Return the (x, y) coordinate for the center point of the cell that contains the specified text.  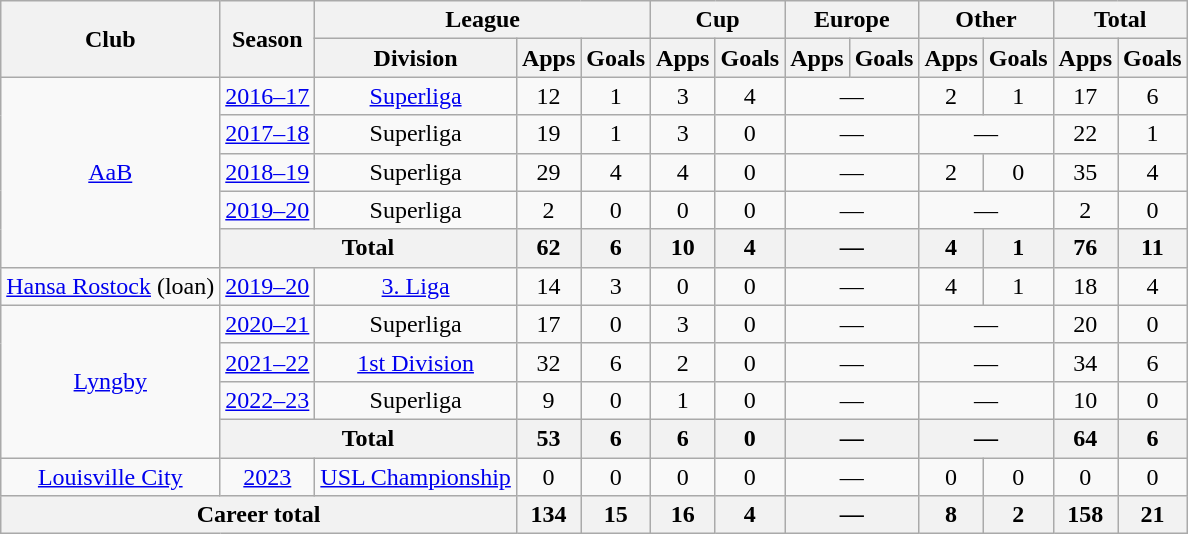
29 (548, 172)
16 (683, 515)
11 (1153, 248)
Other (986, 20)
Hansa Rostock (loan) (110, 286)
2017–18 (268, 134)
2021–22 (268, 362)
2016–17 (268, 96)
32 (548, 362)
53 (548, 438)
34 (1085, 362)
Division (416, 58)
19 (548, 134)
AaB (110, 172)
2018–19 (268, 172)
Career total (259, 515)
3. Liga (416, 286)
Lyngby (110, 381)
18 (1085, 286)
64 (1085, 438)
62 (548, 248)
21 (1153, 515)
8 (951, 515)
Season (268, 39)
15 (616, 515)
134 (548, 515)
1st Division (416, 362)
2023 (268, 477)
12 (548, 96)
9 (548, 400)
76 (1085, 248)
22 (1085, 134)
Europe (852, 20)
USL Championship (416, 477)
League (483, 20)
35 (1085, 172)
Cup (718, 20)
2020–21 (268, 324)
158 (1085, 515)
Louisville City (110, 477)
2022–23 (268, 400)
14 (548, 286)
20 (1085, 324)
Club (110, 39)
